Search for the cell housing the specified text and yield its (X, Y) center coordinate. 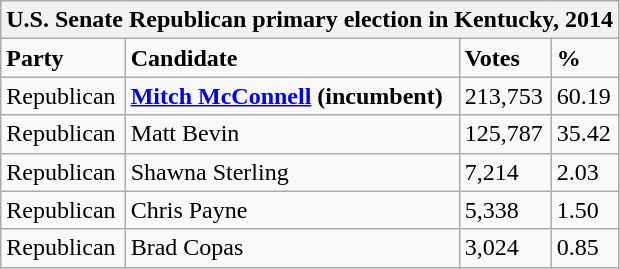
0.85 (584, 248)
Party (63, 58)
Matt Bevin (292, 134)
Shawna Sterling (292, 172)
Brad Copas (292, 248)
% (584, 58)
7,214 (505, 172)
Mitch McConnell (incumbent) (292, 96)
60.19 (584, 96)
Votes (505, 58)
1.50 (584, 210)
Chris Payne (292, 210)
2.03 (584, 172)
5,338 (505, 210)
U.S. Senate Republican primary election in Kentucky, 2014 (310, 20)
125,787 (505, 134)
3,024 (505, 248)
213,753 (505, 96)
35.42 (584, 134)
Candidate (292, 58)
